Find where the given text appears and provide that cell's center as (X, Y) coordinate. 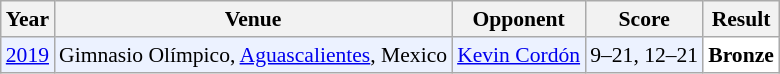
Year (28, 19)
Score (644, 19)
Bronze (741, 55)
Opponent (518, 19)
Venue (253, 19)
9–21, 12–21 (644, 55)
Result (741, 19)
Gimnasio Olímpico, Aguascalientes, Mexico (253, 55)
Kevin Cordón (518, 55)
2019 (28, 55)
